Locate the cell with the specified text and output its (X, Y) center coordinate. 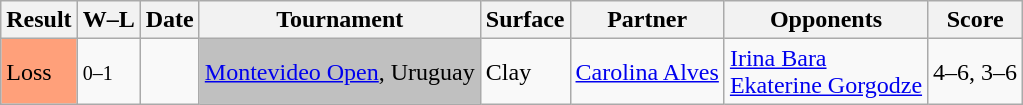
Loss (39, 72)
0–1 (108, 72)
Partner (647, 20)
Date (170, 20)
W–L (108, 20)
Opponents (826, 20)
Result (39, 20)
Irina Bara Ekaterine Gorgodze (826, 72)
Montevideo Open, Uruguay (340, 72)
Clay (525, 72)
Surface (525, 20)
4–6, 3–6 (976, 72)
Tournament (340, 20)
Score (976, 20)
Carolina Alves (647, 72)
